Capture the cell that displays the provided text and extract its (x, y) central coordinate. 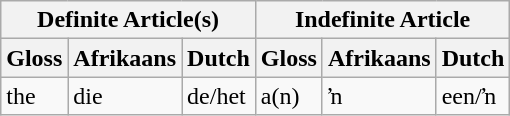
die (125, 96)
the (34, 96)
ŉ (379, 96)
Definite Article(s) (128, 20)
de/het (219, 96)
een/ŉ (473, 96)
Indefinite Article (382, 20)
a(n) (288, 96)
